Determine the (X, Y) coordinate at the center of the cell enclosing the given text.  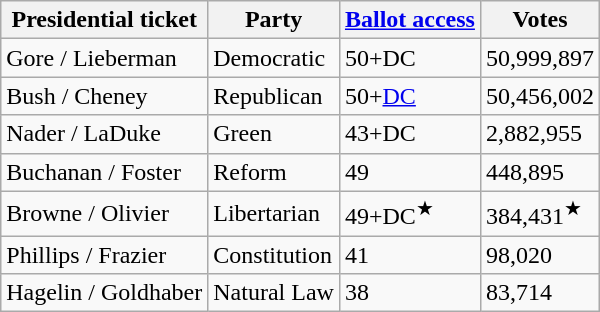
2,882,955 (540, 134)
Democratic (274, 58)
448,895 (540, 172)
Hagelin / Goldhaber (104, 293)
Libertarian (274, 214)
50,456,002 (540, 96)
Presidential ticket (104, 20)
Votes (540, 20)
Republican (274, 96)
Gore / Lieberman (104, 58)
Constitution (274, 255)
50,999,897 (540, 58)
Buchanan / Foster (104, 172)
Green (274, 134)
Bush / Cheney (104, 96)
Nader / LaDuke (104, 134)
384,431★ (540, 214)
43+DC (410, 134)
98,020 (540, 255)
83,714 (540, 293)
Reform (274, 172)
41 (410, 255)
38 (410, 293)
49+DC★ (410, 214)
Ballot access (410, 20)
Phillips / Frazier (104, 255)
Natural Law (274, 293)
Party (274, 20)
Browne / Olivier (104, 214)
49 (410, 172)
